Pinpoint the cell where the given text exists, returning its (X, Y) midpoint coordinate. 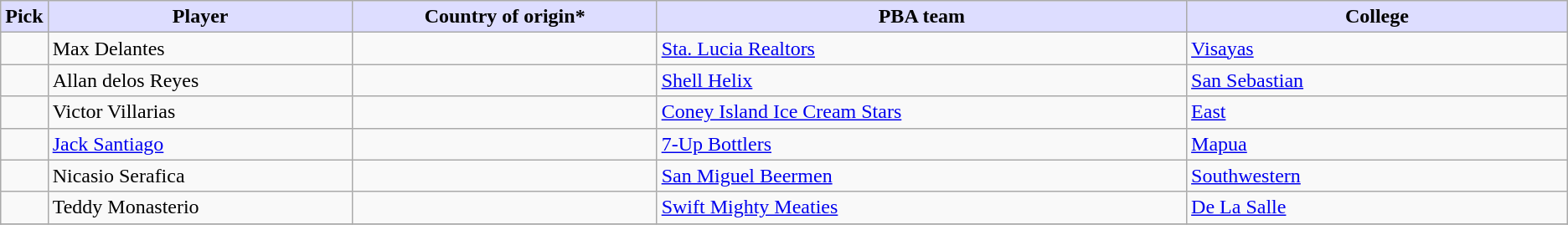
Jack Santiago (200, 144)
Shell Helix (921, 80)
7-Up Bottlers (921, 144)
Victor Villarias (200, 112)
De La Salle (1377, 207)
Country of origin* (504, 17)
Sta. Lucia Realtors (921, 49)
Player (200, 17)
San Miguel Beermen (921, 176)
Coney Island Ice Cream Stars (921, 112)
Nicasio Serafica (200, 176)
Allan delos Reyes (200, 80)
Southwestern (1377, 176)
Swift Mighty Meaties (921, 207)
Mapua (1377, 144)
PBA team (921, 17)
Max Delantes (200, 49)
Teddy Monasterio (200, 207)
San Sebastian (1377, 80)
Pick (24, 17)
Visayas (1377, 49)
College (1377, 17)
East (1377, 112)
